Capture the cell that displays the provided text and extract its (X, Y) central coordinate. 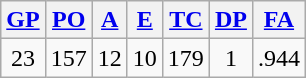
A (110, 20)
DP (230, 20)
.944 (278, 58)
23 (23, 58)
179 (186, 58)
TC (186, 20)
E (144, 20)
FA (278, 20)
10 (144, 58)
1 (230, 58)
12 (110, 58)
PO (68, 20)
GP (23, 20)
157 (68, 58)
